Capture the cell that displays the provided text and extract its [X, Y] central coordinate. 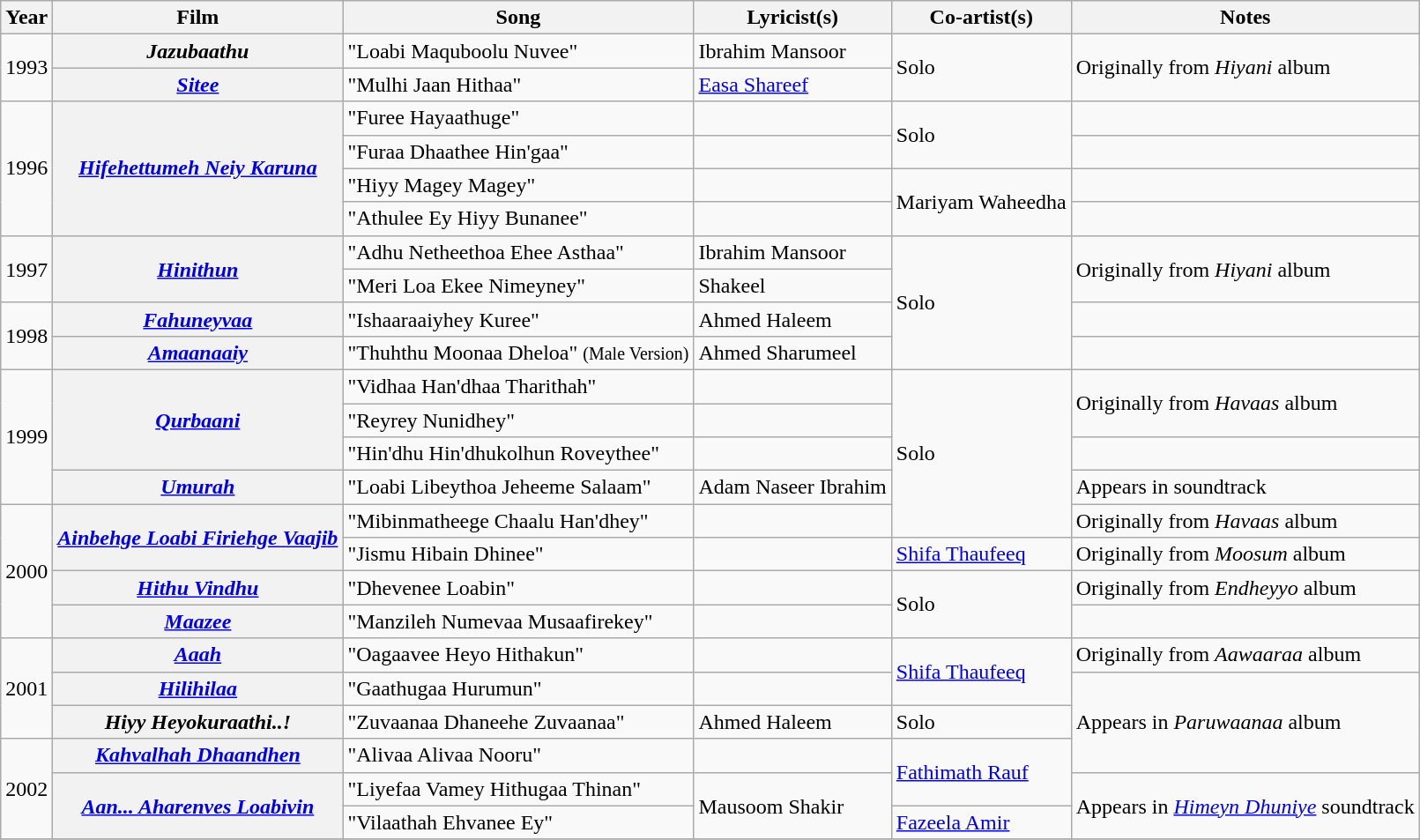
"Hiyy Magey Magey" [518, 185]
"Furaa Dhaathee Hin'gaa" [518, 152]
Song [518, 18]
Adam Naseer Ibrahim [792, 487]
Notes [1245, 18]
1993 [26, 68]
Kahvalhah Dhaandhen [197, 755]
Hinithun [197, 269]
Appears in soundtrack [1245, 487]
Hilihilaa [197, 688]
Qurbaani [197, 420]
Hiyy Heyokuraathi..! [197, 722]
"Reyrey Nunidhey" [518, 420]
1996 [26, 168]
Appears in Paruwaanaa album [1245, 722]
Shakeel [792, 286]
"Athulee Ey Hiyy Bunanee" [518, 219]
"Thuhthu Moonaa Dheloa" (Male Version) [518, 353]
Fahuneyvaa [197, 319]
"Loabi Maquboolu Nuvee" [518, 51]
Aaah [197, 655]
Fazeela Amir [981, 822]
"Vilaathah Ehvanee Ey" [518, 822]
Maazee [197, 621]
"Liyefaa Vamey Hithugaa Thinan" [518, 789]
Lyricist(s) [792, 18]
Hifehettumeh Neiy Karuna [197, 168]
Originally from Moosum album [1245, 554]
1997 [26, 269]
"Manzileh Numevaa Musaafirekey" [518, 621]
2002 [26, 789]
Hithu Vindhu [197, 588]
Originally from Endheyyo album [1245, 588]
Mariyam Waheedha [981, 202]
"Jismu Hibain Dhinee" [518, 554]
"Meri Loa Ekee Nimeyney" [518, 286]
2001 [26, 688]
2000 [26, 571]
Umurah [197, 487]
Amaanaaiy [197, 353]
"Zuvaanaa Dhaneehe Zuvaanaa" [518, 722]
"Gaathugaa Hurumun" [518, 688]
"Vidhaa Han'dhaa Tharithah" [518, 386]
"Ishaaraaiyhey Kuree" [518, 319]
"Mulhi Jaan Hithaa" [518, 85]
Film [197, 18]
Easa Shareef [792, 85]
"Loabi Libeythoa Jeheeme Salaam" [518, 487]
Appears in Himeyn Dhuniye soundtrack [1245, 806]
1999 [26, 436]
"Mibinmatheege Chaalu Han'dhey" [518, 521]
"Adhu Netheethoa Ehee Asthaa" [518, 252]
"Dhevenee Loabin" [518, 588]
"Alivaa Alivaa Nooru" [518, 755]
Ainbehge Loabi Firiehge Vaajib [197, 538]
"Oagaavee Heyo Hithakun" [518, 655]
Jazubaathu [197, 51]
Mausoom Shakir [792, 806]
Year [26, 18]
"Hin'dhu Hin'dhukolhun Roveythee" [518, 454]
"Furee Hayaathuge" [518, 118]
Aan... Aharenves Loabivin [197, 806]
1998 [26, 336]
Ahmed Sharumeel [792, 353]
Sitee [197, 85]
Originally from Aawaaraa album [1245, 655]
Fathimath Rauf [981, 772]
Co-artist(s) [981, 18]
